From the cell containing the given text, extract its center point as [X, Y] coordinate. 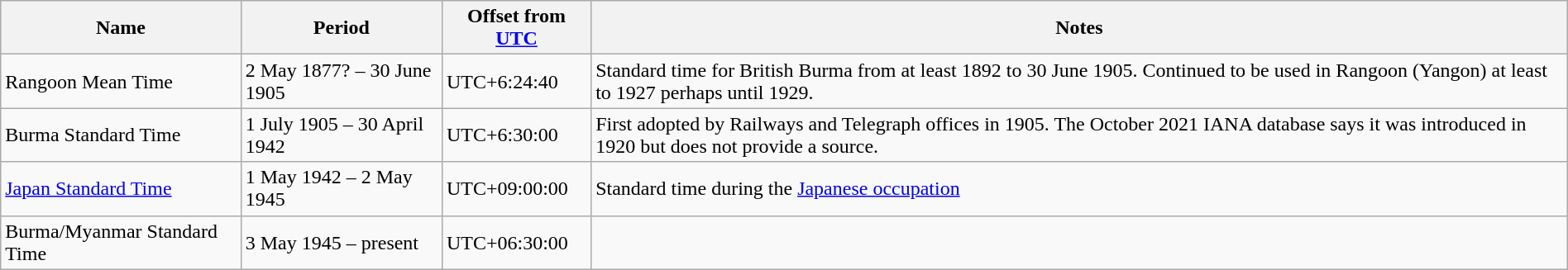
UTC+6:24:40 [516, 81]
Burma Standard Time [121, 135]
UTC+09:00:00 [516, 188]
2 May 1877? – 30 June 1905 [341, 81]
Name [121, 28]
1 July 1905 – 30 April 1942 [341, 135]
Japan Standard Time [121, 188]
Notes [1080, 28]
First adopted by Railways and Telegraph offices in 1905. The October 2021 IANA database says it was introduced in 1920 but does not provide a source. [1080, 135]
3 May 1945 – present [341, 243]
1 May 1942 – 2 May 1945 [341, 188]
Offset from UTC [516, 28]
UTC+6:30:00 [516, 135]
Rangoon Mean Time [121, 81]
Standard time during the Japanese occupation [1080, 188]
UTC+06:30:00 [516, 243]
Period [341, 28]
Burma/Myanmar Standard Time [121, 243]
Standard time for British Burma from at least 1892 to 30 June 1905. Continued to be used in Rangoon (Yangon) at least to 1927 perhaps until 1929. [1080, 81]
